Search for the cell housing the specified text and yield its (x, y) center coordinate. 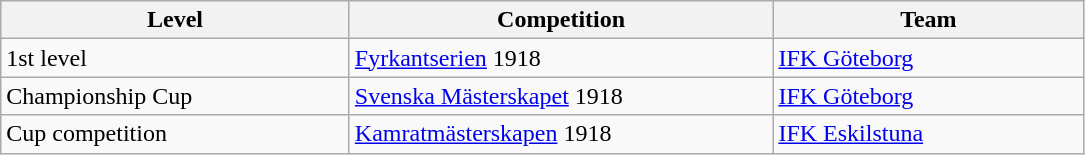
Cup competition (176, 134)
Championship Cup (176, 96)
IFK Eskilstuna (928, 134)
Competition (561, 20)
Level (176, 20)
1st level (176, 58)
Kamratmästerskapen 1918 (561, 134)
Fyrkantserien 1918 (561, 58)
Svenska Mästerskapet 1918 (561, 96)
Team (928, 20)
